Capture the cell that displays the provided text and extract its (X, Y) central coordinate. 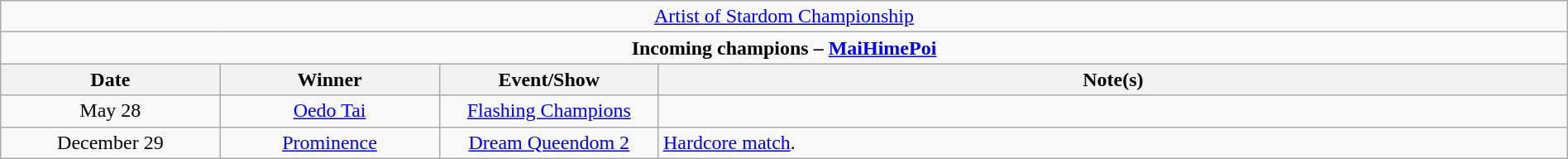
Incoming champions – MaiHimePoi (784, 48)
Winner (329, 79)
December 29 (111, 142)
Note(s) (1113, 79)
May 28 (111, 111)
Event/Show (549, 79)
Flashing Champions (549, 111)
Dream Queendom 2 (549, 142)
Hardcore match. (1113, 142)
Oedo Tai (329, 111)
Artist of Stardom Championship (784, 17)
Date (111, 79)
Prominence (329, 142)
